Find where the given text appears and provide that cell's center as [x, y] coordinate. 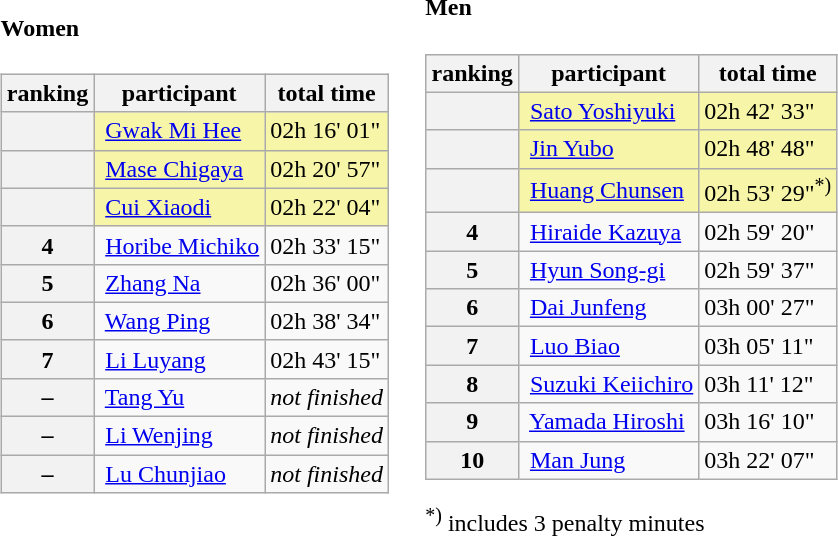
02h 59' 20" [768, 232]
Yamada Hiroshi [608, 422]
Sato Yoshiyuki [608, 111]
Li Wenjing [180, 436]
9 [472, 422]
Jin Yubo [608, 149]
03h 05' 11" [768, 346]
02h 22' 04" [327, 207]
02h 38' 34" [327, 321]
02h 20' 57" [327, 169]
02h 43' 15" [327, 359]
Lu Chunjiao [180, 474]
Luo Biao [608, 346]
Horibe Michiko [180, 245]
Li Luyang [180, 359]
02h 53' 29"*) [768, 190]
10 [472, 460]
8 [472, 384]
03h 22' 07" [768, 460]
Dai Junfeng [608, 308]
02h 16' 01" [327, 131]
02h 48' 48" [768, 149]
Cui Xiaodi [180, 207]
02h 33' 15" [327, 245]
03h 11' 12" [768, 384]
02h 42' 33" [768, 111]
Wang Ping [180, 321]
Man Jung [608, 460]
02h 59' 37" [768, 270]
Gwak Mi Hee [180, 131]
Zhang Na [180, 283]
Hyun Song-gi [608, 270]
Suzuki Keiichiro [608, 384]
Huang Chunsen [608, 190]
Mase Chigaya [180, 169]
Tang Yu [180, 398]
03h 16' 10" [768, 422]
03h 00' 27" [768, 308]
02h 36' 00" [327, 283]
Hiraide Kazuya [608, 232]
